Provide the (X, Y) coordinate of the cell's center where the given text is located.  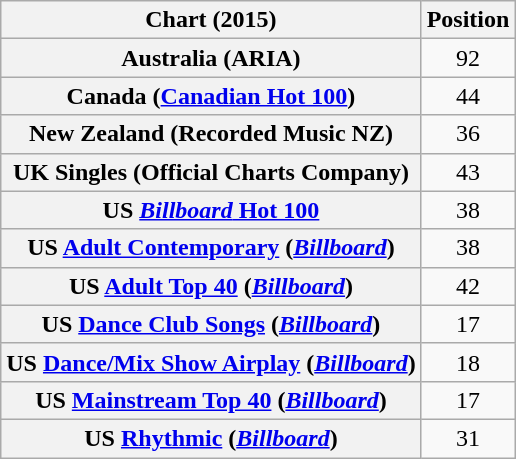
US Adult Top 40 (Billboard) (211, 286)
US Dance Club Songs (Billboard) (211, 324)
US Adult Contemporary (Billboard) (211, 248)
UK Singles (Official Charts Company) (211, 172)
36 (468, 134)
Canada (Canadian Hot 100) (211, 96)
US Mainstream Top 40 (Billboard) (211, 400)
Australia (ARIA) (211, 58)
US Dance/Mix Show Airplay (Billboard) (211, 362)
New Zealand (Recorded Music NZ) (211, 134)
US Rhythmic (Billboard) (211, 438)
31 (468, 438)
US Billboard Hot 100 (211, 210)
42 (468, 286)
44 (468, 96)
43 (468, 172)
92 (468, 58)
Position (468, 20)
18 (468, 362)
Chart (2015) (211, 20)
